Detect which cell encompasses the target text, then output its (X, Y) center coordinate. 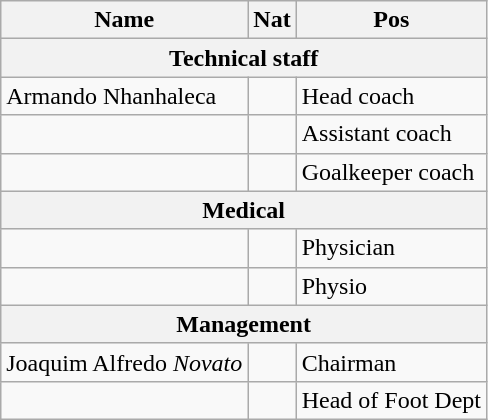
Goalkeeper coach (391, 172)
Nat (272, 20)
Physician (391, 248)
Name (124, 20)
Physio (391, 286)
Head coach (391, 96)
Technical staff (244, 58)
Armando Nhanhaleca (124, 96)
Assistant coach (391, 134)
Joaquim Alfredo Novato (124, 362)
Pos (391, 20)
Head of Foot Dept (391, 400)
Management (244, 324)
Medical (244, 210)
Chairman (391, 362)
